Locate the cell with the specified text and output its (X, Y) center coordinate. 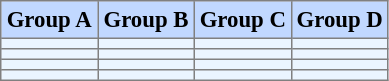
Group C (242, 20)
Group A (50, 20)
Group B (146, 20)
Group D (340, 20)
